Find where the given text appears and provide that cell's center as (x, y) coordinate. 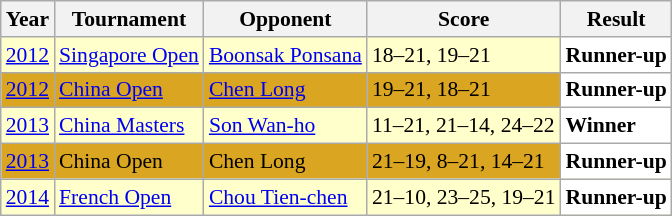
21–10, 23–25, 19–21 (464, 197)
Opponent (286, 19)
China Masters (129, 126)
Result (616, 19)
Singapore Open (129, 55)
Score (464, 19)
Winner (616, 126)
18–21, 19–21 (464, 55)
Year (28, 19)
Chou Tien-chen (286, 197)
21–19, 8–21, 14–21 (464, 162)
19–21, 18–21 (464, 90)
2014 (28, 197)
French Open (129, 197)
Tournament (129, 19)
Son Wan-ho (286, 126)
11–21, 21–14, 24–22 (464, 126)
Boonsak Ponsana (286, 55)
